Capture the cell that displays the provided text and extract its (x, y) central coordinate. 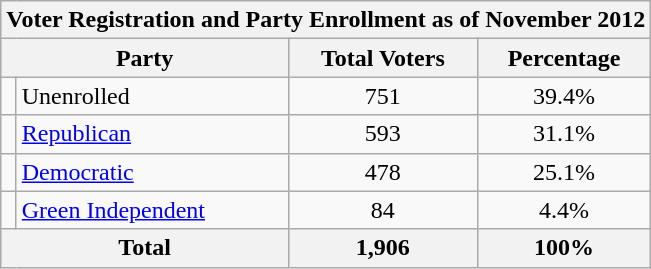
751 (382, 96)
39.4% (564, 96)
Unenrolled (152, 96)
Total Voters (382, 58)
25.1% (564, 172)
1,906 (382, 248)
Democratic (152, 172)
478 (382, 172)
84 (382, 210)
Voter Registration and Party Enrollment as of November 2012 (326, 20)
Total (145, 248)
31.1% (564, 134)
Party (145, 58)
Republican (152, 134)
4.4% (564, 210)
100% (564, 248)
593 (382, 134)
Percentage (564, 58)
Green Independent (152, 210)
